Output the [x, y] coordinate of the center of the cell containing the given text.  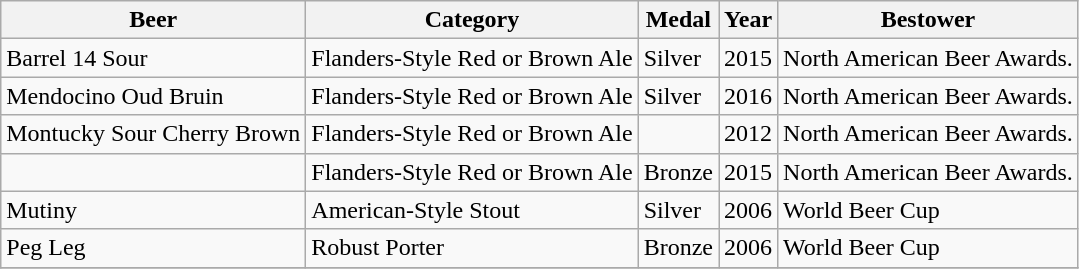
Category [472, 20]
Bestower [928, 20]
Robust Porter [472, 248]
Mendocino Oud Bruin [154, 96]
2012 [748, 134]
Montucky Sour Cherry Brown [154, 134]
Year [748, 20]
2016 [748, 96]
Beer [154, 20]
Mutiny [154, 210]
American-Style Stout [472, 210]
Barrel 14 Sour [154, 58]
Peg Leg [154, 248]
Medal [678, 20]
